Locate the cell with the specified text and output its [X, Y] center coordinate. 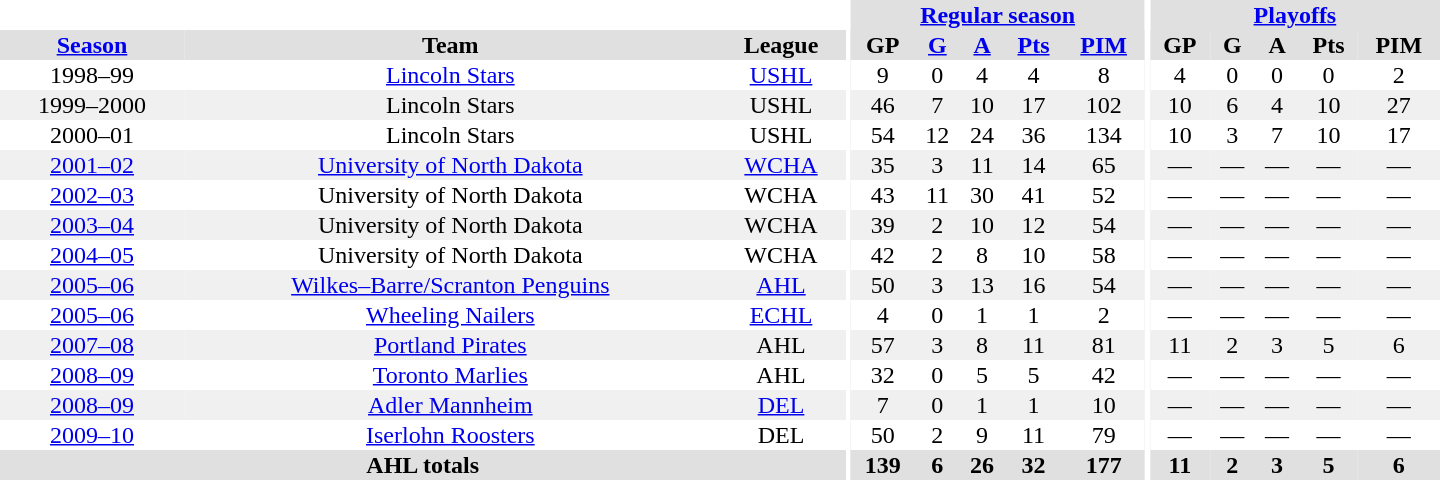
79 [1103, 435]
2002–03 [92, 195]
2009–10 [92, 435]
26 [982, 465]
102 [1103, 105]
139 [882, 465]
Regular season [997, 15]
36 [1033, 135]
Team [450, 45]
46 [882, 105]
Portland Pirates [450, 345]
35 [882, 165]
Toronto Marlies [450, 375]
Season [92, 45]
2001–02 [92, 165]
Playoffs [1295, 15]
Iserlohn Roosters [450, 435]
134 [1103, 135]
24 [982, 135]
2007–08 [92, 345]
League [782, 45]
2003–04 [92, 225]
65 [1103, 165]
2000–01 [92, 135]
1999–2000 [92, 105]
39 [882, 225]
27 [1398, 105]
ECHL [782, 315]
Wilkes–Barre/Scranton Penguins [450, 285]
16 [1033, 285]
41 [1033, 195]
14 [1033, 165]
Adler Mannheim [450, 405]
13 [982, 285]
52 [1103, 195]
Wheeling Nailers [450, 315]
57 [882, 345]
43 [882, 195]
58 [1103, 255]
AHL totals [422, 465]
177 [1103, 465]
1998–99 [92, 75]
30 [982, 195]
2004–05 [92, 255]
81 [1103, 345]
